Output the (x, y) coordinate of the center of the cell containing the given text.  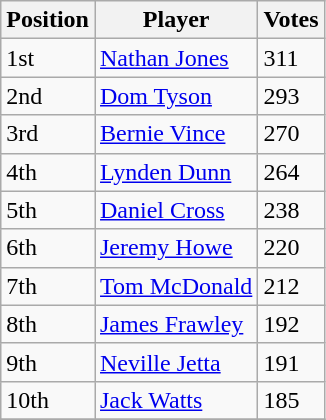
10th (48, 400)
Jeremy Howe (176, 248)
311 (291, 58)
3rd (48, 134)
Dom Tyson (176, 96)
Tom McDonald (176, 286)
4th (48, 172)
Lynden Dunn (176, 172)
James Frawley (176, 324)
Jack Watts (176, 400)
6th (48, 248)
Nathan Jones (176, 58)
192 (291, 324)
Bernie Vince (176, 134)
8th (48, 324)
Daniel Cross (176, 210)
7th (48, 286)
1st (48, 58)
2nd (48, 96)
Neville Jetta (176, 362)
270 (291, 134)
Votes (291, 20)
Player (176, 20)
238 (291, 210)
220 (291, 248)
264 (291, 172)
293 (291, 96)
191 (291, 362)
185 (291, 400)
9th (48, 362)
Position (48, 20)
212 (291, 286)
5th (48, 210)
